Detect which cell encompasses the target text, then output its [X, Y] center coordinate. 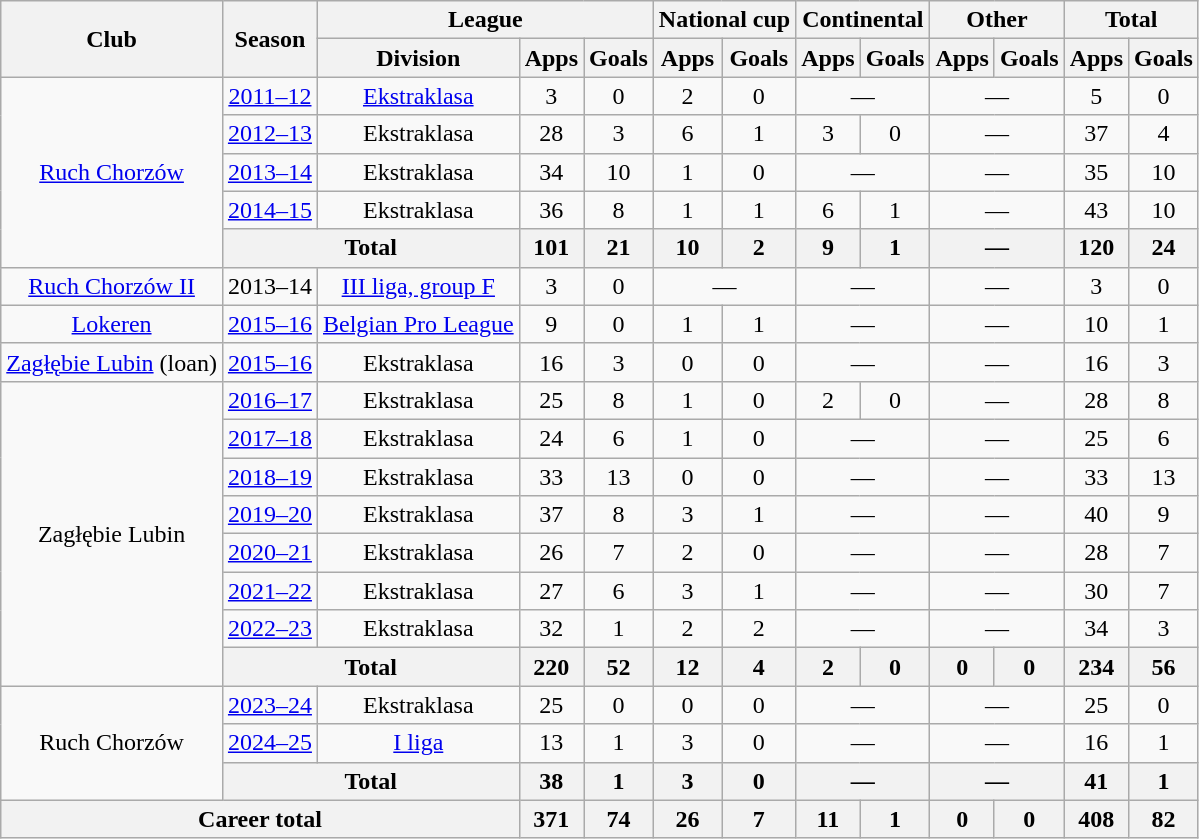
234 [1096, 667]
2022–23 [270, 629]
2014–15 [270, 210]
5 [1096, 96]
82 [1164, 819]
120 [1096, 248]
Club [112, 39]
52 [619, 667]
2019–20 [270, 515]
12 [687, 667]
101 [551, 248]
371 [551, 819]
11 [828, 819]
21 [619, 248]
Zagłębie Lubin [112, 533]
League [485, 20]
Season [270, 39]
2023–24 [270, 705]
56 [1164, 667]
2016–17 [270, 400]
2020–21 [270, 553]
2012–13 [270, 134]
41 [1096, 781]
Lokeren [112, 324]
2018–19 [270, 477]
2021–22 [270, 591]
Career total [260, 819]
35 [1096, 172]
32 [551, 629]
National cup [724, 20]
Zagłębie Lubin (loan) [112, 362]
Other [997, 20]
74 [619, 819]
40 [1096, 515]
43 [1096, 210]
38 [551, 781]
30 [1096, 591]
Belgian Pro League [418, 324]
III liga, group F [418, 286]
Division [418, 58]
2011–12 [270, 96]
Ruch Chorzów II [112, 286]
408 [1096, 819]
27 [551, 591]
I liga [418, 743]
220 [551, 667]
Continental [863, 20]
36 [551, 210]
2024–25 [270, 743]
2017–18 [270, 438]
